Search for the cell housing the specified text and yield its (X, Y) center coordinate. 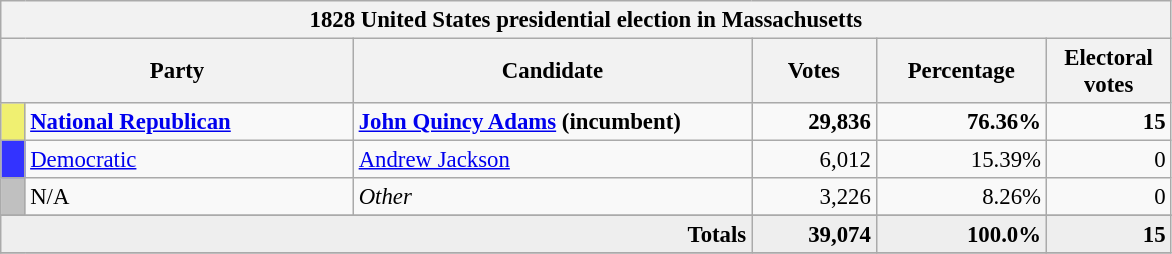
76.36% (961, 122)
100.0% (961, 235)
1828 United States presidential election in Massachusetts (586, 20)
John Quincy Adams (incumbent) (552, 122)
Totals (376, 235)
Votes (814, 72)
Electoral votes (1108, 72)
Other (552, 197)
National Republican (189, 122)
3,226 (814, 197)
39,074 (814, 235)
29,836 (814, 122)
6,012 (814, 160)
Party (178, 72)
15.39% (961, 160)
N/A (189, 197)
Andrew Jackson (552, 160)
8.26% (961, 197)
Democratic (189, 160)
Candidate (552, 72)
Percentage (961, 72)
